Capture the cell that displays the provided text and extract its [X, Y] central coordinate. 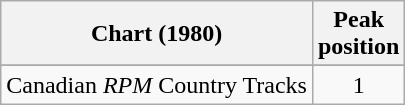
Chart (1980) [157, 34]
1 [358, 85]
Peakposition [358, 34]
Canadian RPM Country Tracks [157, 85]
